Return (x, y) of the center of cell containing provided text 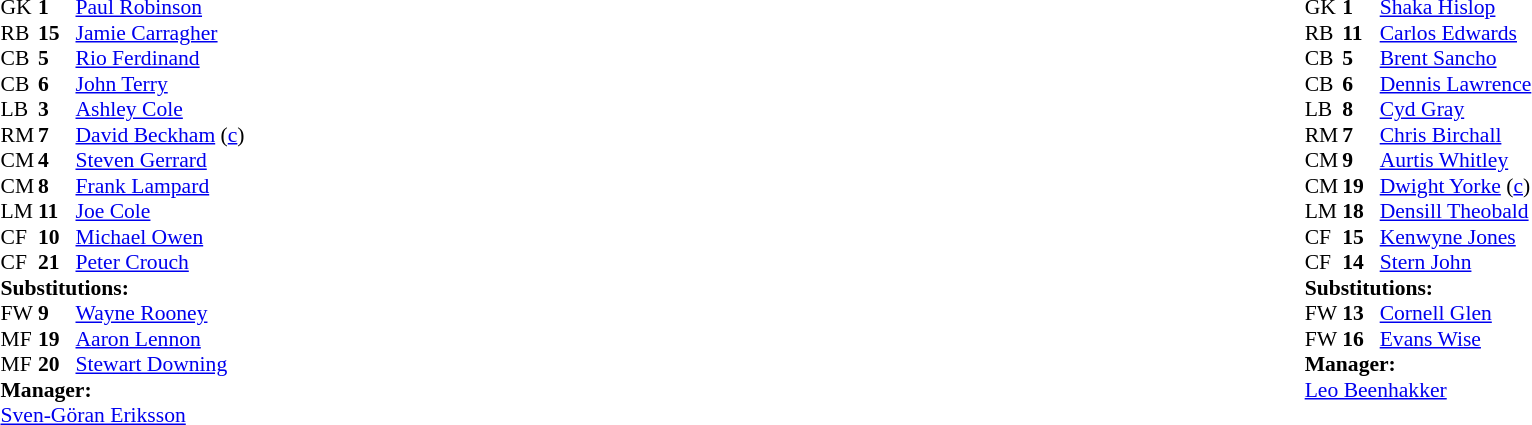
Carlos Edwards (1456, 33)
Jamie Carragher (160, 33)
Frank Lampard (160, 186)
Chris Birchall (1456, 135)
Peter Crouch (160, 263)
3 (57, 109)
Aurtis Whitley (1456, 161)
16 (1361, 339)
Densill Theobald (1456, 211)
David Beckham (c) (160, 135)
Rio Ferdinand (160, 59)
Cornell Glen (1456, 313)
Joe Cole (160, 211)
10 (57, 237)
Kenwyne Jones (1456, 237)
13 (1361, 313)
Wayne Rooney (160, 313)
Leo Beenhakker (1418, 390)
Stewart Downing (160, 365)
14 (1361, 263)
21 (57, 263)
Michael Owen (160, 237)
20 (57, 365)
Cyd Gray (1456, 109)
Aaron Lennon (160, 339)
Steven Gerrard (160, 161)
Evans Wise (1456, 339)
Dwight Yorke (c) (1456, 186)
Dennis Lawrence (1456, 84)
Ashley Cole (160, 109)
Stern John (1456, 263)
4 (57, 161)
John Terry (160, 84)
18 (1361, 211)
Brent Sancho (1456, 59)
